Extract the (x, y) coordinate from the center of the cell holding the provided text.  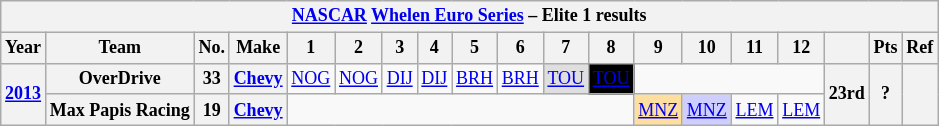
? (886, 94)
NASCAR Whelen Euro Series – Elite 1 results (470, 16)
8 (610, 48)
Team (120, 48)
2013 (24, 94)
9 (658, 48)
Year (24, 48)
Ref (920, 48)
23rd (848, 94)
OverDrive (120, 78)
10 (706, 48)
3 (400, 48)
Pts (886, 48)
11 (754, 48)
Max Papis Racing (120, 110)
19 (212, 110)
12 (802, 48)
4 (434, 48)
Make (258, 48)
6 (520, 48)
7 (566, 48)
2 (359, 48)
1 (311, 48)
5 (475, 48)
No. (212, 48)
33 (212, 78)
